Return the (x, y) coordinate for the center point of the cell that contains the specified text.  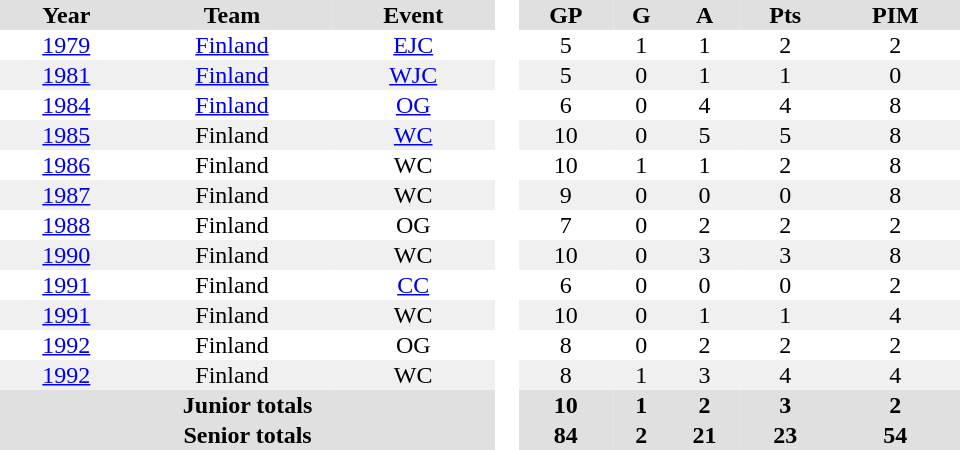
7 (566, 225)
1990 (66, 255)
84 (566, 435)
Senior totals (248, 435)
A (704, 15)
Pts (786, 15)
G (641, 15)
9 (566, 195)
Team (232, 15)
Junior totals (248, 405)
EJC (413, 45)
PIM (896, 15)
1986 (66, 165)
1985 (66, 135)
1988 (66, 225)
1979 (66, 45)
CC (413, 285)
WJC (413, 75)
Event (413, 15)
Year (66, 15)
23 (786, 435)
GP (566, 15)
21 (704, 435)
1984 (66, 105)
1987 (66, 195)
54 (896, 435)
1981 (66, 75)
